Pinpoint the cell where the given text exists, returning its [x, y] midpoint coordinate. 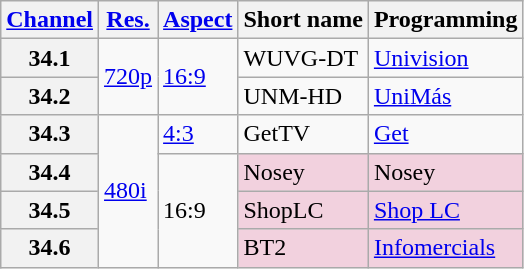
Infomercials [446, 248]
34.2 [50, 96]
ShopLC [303, 210]
Programming [446, 20]
Short name [303, 20]
34.4 [50, 172]
UniMás [446, 96]
Get [446, 134]
34.1 [50, 58]
Aspect [198, 20]
GetTV [303, 134]
34.3 [50, 134]
Res. [128, 20]
34.5 [50, 210]
UNM-HD [303, 96]
Channel [50, 20]
4:3 [198, 134]
720p [128, 77]
34.6 [50, 248]
WUVG-DT [303, 58]
Shop LC [446, 210]
Univision [446, 58]
BT2 [303, 248]
480i [128, 191]
